Find where the given text appears and provide that cell's center as (X, Y) coordinate. 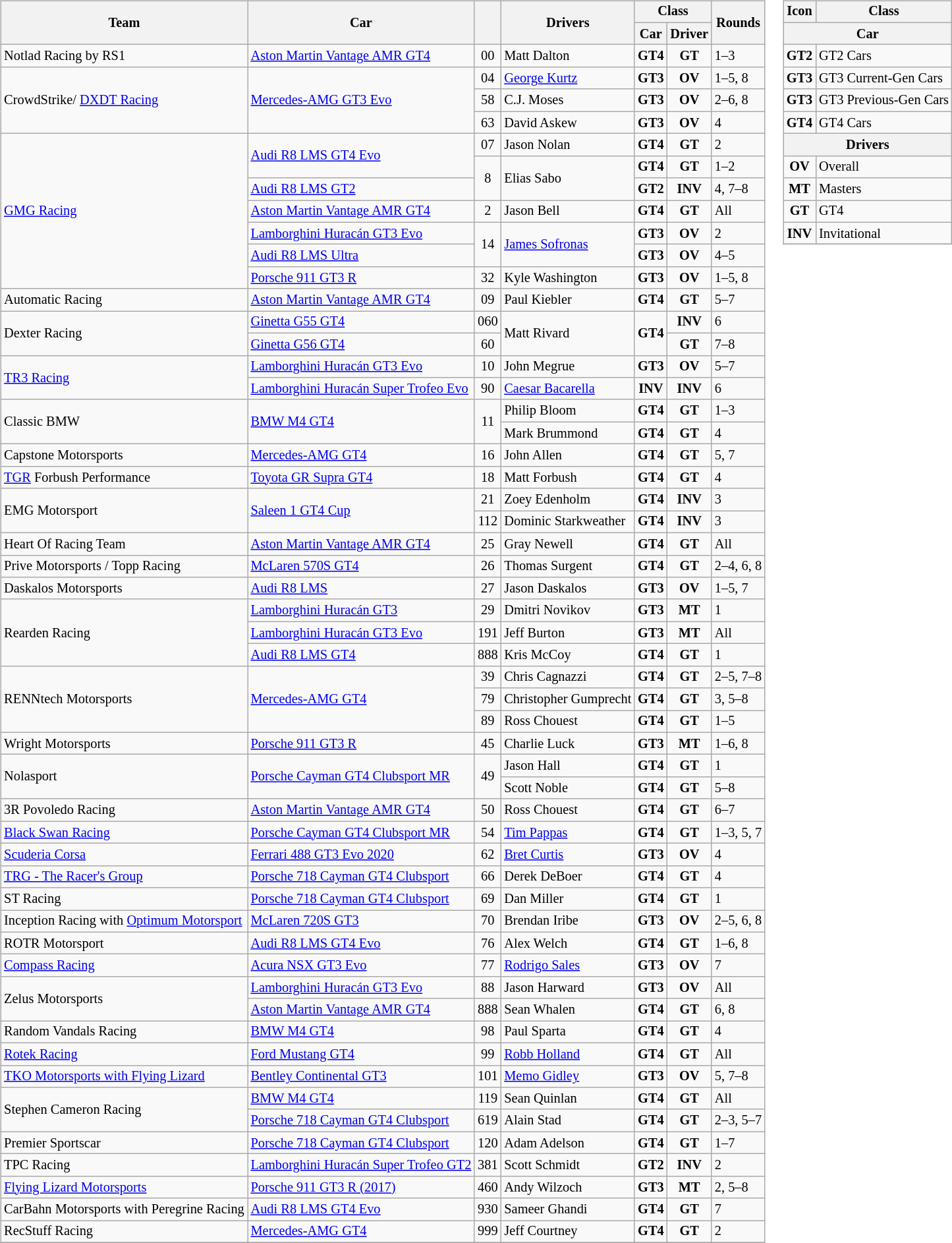
TKO Motorsports with Flying Lizard (124, 1076)
Matt Dalton (568, 56)
10 (488, 366)
Thomas Surgent (568, 566)
McLaren 570S GT4 (361, 566)
Robb Holland (568, 1054)
26 (488, 566)
Nolasport (124, 776)
Andy Wilzoch (568, 1187)
32 (488, 278)
62 (488, 855)
Jeff Burton (568, 633)
Automatic Racing (124, 300)
Jason Nolan (568, 145)
Jeff Courtney (568, 1232)
2–6, 8 (738, 100)
TGR Forbush Performance (124, 477)
21 (488, 500)
58 (488, 100)
John Megrue (568, 366)
Daskalos Motorsports (124, 589)
Paul Kiebler (568, 300)
Prive Motorsports / Topp Racing (124, 566)
999 (488, 1232)
Alex Welch (568, 943)
54 (488, 832)
29 (488, 610)
Sean Whalen (568, 1010)
2–5, 6, 8 (738, 921)
3, 5–8 (738, 699)
45 (488, 743)
1–2 (738, 167)
2, 5–8 (738, 1187)
Gray Newell (568, 544)
2–4, 6, 8 (738, 566)
ROTR Motorsport (124, 943)
Bentley Continental GT3 (361, 1076)
Invitational (884, 233)
14 (488, 244)
1–3, 5, 7 (738, 832)
Mercedes-AMG GT3 Evo (361, 100)
04 (488, 78)
Compass Racing (124, 966)
11 (488, 422)
Dan Miller (568, 899)
Paul Sparta (568, 1032)
4–5 (738, 256)
Wright Motorsports (124, 743)
McLaren 720S GT3 (361, 921)
Zelus Motorsports (124, 999)
Rodrigo Sales (568, 966)
Rearden Racing (124, 633)
Lamborghini Huracán Super Trofeo GT2 (361, 1165)
6, 8 (738, 1010)
CrowdStrike/ DXDT Racing (124, 100)
GT4 Cars (884, 123)
Dexter Racing (124, 333)
GMG Racing (124, 212)
6–7 (738, 810)
99 (488, 1054)
619 (488, 1120)
49 (488, 776)
Sean Quinlan (568, 1099)
Audi R8 LMS (361, 589)
Elias Sabo (568, 178)
Inception Racing with Optimum Motorsport (124, 921)
Philip Bloom (568, 411)
Jason Bell (568, 212)
Random Vandals Racing (124, 1032)
EMG Motorsport (124, 510)
060 (488, 322)
8 (488, 178)
James Sofronas (568, 244)
Scuderia Corsa (124, 855)
09 (488, 300)
Jason Hall (568, 766)
07 (488, 145)
Audi R8 LMS GT2 (361, 189)
Overall (884, 167)
Masters (884, 189)
5, 7–8 (738, 1076)
25 (488, 544)
Dmitri Novikov (568, 610)
TR3 Racing (124, 377)
Kris McCoy (568, 655)
Bret Curtis (568, 855)
CarBahn Motorsports with Peregrine Racing (124, 1209)
88 (488, 988)
RENNtech Motorsports (124, 699)
50 (488, 810)
191 (488, 633)
David Askew (568, 123)
1–7 (738, 1143)
79 (488, 699)
Toyota GR Supra GT4 (361, 477)
Saleen 1 GT4 Cup (361, 510)
Kyle Washington (568, 278)
Jason Daskalos (568, 589)
77 (488, 966)
Memo Gidley (568, 1076)
119 (488, 1099)
Matt Rivard (568, 333)
Capstone Motorsports (124, 455)
7–8 (738, 344)
Brendan Iribe (568, 921)
27 (488, 589)
69 (488, 899)
TRG - The Racer's Group (124, 877)
Ginetta G55 GT4 (361, 322)
Dominic Starkweather (568, 522)
Sameer Ghandi (568, 1209)
Heart Of Racing Team (124, 544)
112 (488, 522)
Classic BMW (124, 422)
930 (488, 1209)
ST Racing (124, 899)
Christopher Gumprecht (568, 699)
Chris Cagnazzi (568, 677)
Jason Harward (568, 988)
Flying Lizard Motorsports (124, 1187)
89 (488, 722)
Adam Adelson (568, 1143)
Ginetta G56 GT4 (361, 344)
66 (488, 877)
Icon (800, 12)
18 (488, 477)
16 (488, 455)
4, 7–8 (738, 189)
Driver (689, 34)
5, 7 (738, 455)
70 (488, 921)
Charlie Luck (568, 743)
3R Povoledo Racing (124, 810)
00 (488, 56)
TPC Racing (124, 1165)
Ford Mustang GT4 (361, 1054)
Lamborghini Huracán GT3 (361, 610)
1–5, 7 (738, 589)
90 (488, 389)
381 (488, 1165)
101 (488, 1076)
Black Swan Racing (124, 832)
63 (488, 123)
Premier Sportscar (124, 1143)
1–5 (738, 722)
Tim Pappas (568, 832)
60 (488, 344)
Zoey Edenholm (568, 500)
39 (488, 677)
Team (124, 22)
460 (488, 1187)
Rotek Racing (124, 1054)
GT2 Cars (884, 56)
John Allen (568, 455)
Rounds (738, 22)
2–5, 7–8 (738, 677)
120 (488, 1143)
98 (488, 1032)
Audi R8 LMS GT4 (361, 655)
76 (488, 943)
Ferrari 488 GT3 Evo 2020 (361, 855)
Scott Noble (568, 788)
Derek DeBoer (568, 877)
Alain Stad (568, 1120)
C.J. Moses (568, 100)
Porsche 911 GT3 R (2017) (361, 1187)
Acura NSX GT3 Evo (361, 966)
5–8 (738, 788)
Notlad Racing by RS1 (124, 56)
RecStuff Racing (124, 1232)
Lamborghini Huracán Super Trofeo Evo (361, 389)
GT3 Current-Gen Cars (884, 78)
Caesar Bacarella (568, 389)
GT3 Previous-Gen Cars (884, 100)
Scott Schmidt (568, 1165)
Mark Brummond (568, 433)
Audi R8 LMS Ultra (361, 256)
2–3, 5–7 (738, 1120)
George Kurtz (568, 78)
Stephen Cameron Racing (124, 1110)
Matt Forbush (568, 477)
